Return [X, Y] of the center of cell containing provided text 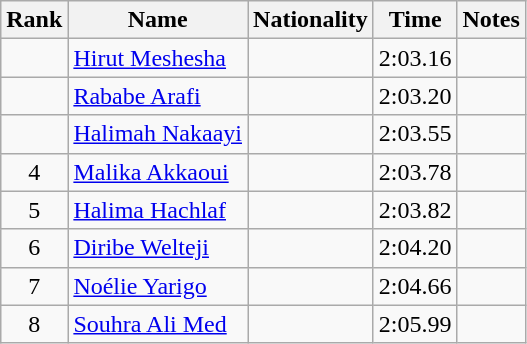
Malika Akkaoui [158, 172]
2:03.20 [415, 96]
Rank [34, 20]
Name [158, 20]
8 [34, 324]
2:03.55 [415, 134]
Notes [491, 20]
Time [415, 20]
2:04.66 [415, 286]
2:03.78 [415, 172]
Nationality [311, 20]
2:04.20 [415, 248]
7 [34, 286]
4 [34, 172]
Halimah Nakaayi [158, 134]
2:05.99 [415, 324]
2:03.16 [415, 58]
5 [34, 210]
2:03.82 [415, 210]
Hirut Meshesha [158, 58]
Diribe Welteji [158, 248]
Noélie Yarigo [158, 286]
Halima Hachlaf [158, 210]
Rababe Arafi [158, 96]
6 [34, 248]
Souhra Ali Med [158, 324]
